Capture the cell that displays the provided text and extract its [x, y] central coordinate. 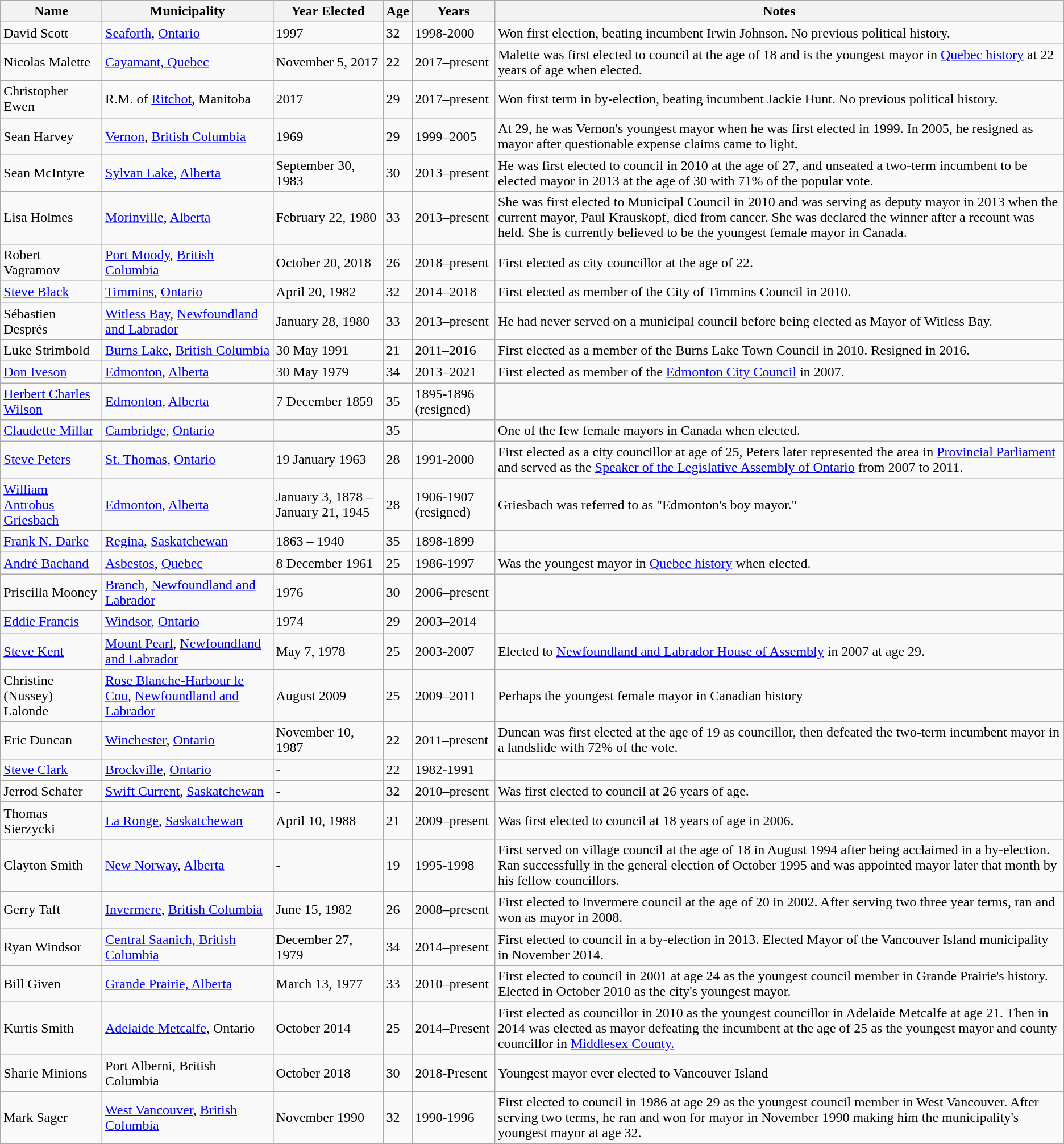
1976 [328, 592]
Elected to Newfoundland and Labrador House of Assembly in 2007 at age 29. [779, 651]
Kurtis Smith [51, 1029]
2013–2021 [454, 372]
Was first elected to council at 26 years of age. [779, 791]
Thomas Sierzycki [51, 821]
R.M. of Ritchot, Manitoba [188, 99]
1895-1896 (resigned) [454, 401]
Port Moody, British Columbia [188, 263]
Malette was first elected to council at the age of 18 and is the youngest mayor in Quebec history at 22 years of age when elected. [779, 63]
Clayton Smith [51, 865]
Mark Sager [51, 1118]
2011–2016 [454, 350]
April 10, 1988 [328, 821]
Herbert Charles Wilson [51, 401]
Windsor, Ontario [188, 622]
Duncan was first elected at the age of 19 as councillor, then defeated the two-term incumbent mayor in a landslide with 72% of the vote. [779, 740]
Sébastien Després [51, 321]
Years [454, 11]
30 May 1991 [328, 350]
1999–2005 [454, 136]
Steve Kent [51, 651]
Sharie Minions [51, 1073]
Central Saanich, British Columbia [188, 947]
1991-2000 [454, 460]
Swift Current, Saskatchewan [188, 791]
2008–present [454, 909]
William Antrobus Griesbach [51, 505]
Cayamant, Quebec [188, 63]
West Vancouver, British Columbia [188, 1118]
February 22, 1980 [328, 218]
Mount Pearl, Newfoundland and Labrador [188, 651]
Witless Bay, Newfoundland and Labrador [188, 321]
1898-1899 [454, 542]
Adelaide Metcalfe, Ontario [188, 1029]
Jerrod Schafer [51, 791]
Year Elected [328, 11]
1986-1997 [454, 563]
1969 [328, 136]
Invermere, British Columbia [188, 909]
30 May 1979 [328, 372]
Perhaps the youngest female mayor in Canadian history [779, 696]
October 2018 [328, 1073]
Won first term in by-election, beating incumbent Jackie Hunt. No previous political history. [779, 99]
David Scott [51, 33]
First elected as city councillor at the age of 22. [779, 263]
Regina, Saskatchewan [188, 542]
2014–Present [454, 1029]
Age [398, 11]
2014–present [454, 947]
He had never served on a municipal council before being elected as Mayor of Witless Bay. [779, 321]
Was first elected to council at 18 years of age in 2006. [779, 821]
1990-1996 [454, 1118]
2003-2007 [454, 651]
1995-1998 [454, 865]
Municipality [188, 11]
19 January 1963 [328, 460]
Rose Blanche-Harbour le Cou, Newfoundland and Labrador [188, 696]
1974 [328, 622]
First elected to Invermere council at the age of 20 in 2002. After serving two three year terms, ran and won as mayor in 2008. [779, 909]
Was the youngest mayor in Quebec history when elected. [779, 563]
19 [398, 865]
August 2009 [328, 696]
Asbestos, Quebec [188, 563]
1906-1907 (resigned) [454, 505]
April 20, 1982 [328, 292]
Name [51, 11]
May 7, 1978 [328, 651]
1998-2000 [454, 33]
Griesbach was referred to as "Edmonton's boy mayor." [779, 505]
Won first election, beating incumbent Irwin Johnson. No previous political history. [779, 33]
André Bachand [51, 563]
September 30, 1983 [328, 173]
June 15, 1982 [328, 909]
La Ronge, Saskatchewan [188, 821]
2018–present [454, 263]
Morinville, Alberta [188, 218]
Timmins, Ontario [188, 292]
Branch, Newfoundland and Labrador [188, 592]
2003–2014 [454, 622]
Frank N. Darke [51, 542]
Steve Clark [51, 769]
October 20, 2018 [328, 263]
November 1990 [328, 1118]
Burns Lake, British Columbia [188, 350]
First elected to council in a by-election in 2013. Elected Mayor of the Vancouver Island municipality in November 2014. [779, 947]
January 28, 1980 [328, 321]
Port Alberni, British Columbia [188, 1073]
Notes [779, 11]
7 December 1859 [328, 401]
2006–present [454, 592]
Grande Prairie, Alberta [188, 984]
New Norway, Alberta [188, 865]
Don Iveson [51, 372]
1982-1991 [454, 769]
Winchester, Ontario [188, 740]
First elected as member of the City of Timmins Council in 2010. [779, 292]
November 10, 1987 [328, 740]
1863 – 1940 [328, 542]
Nicolas Malette [51, 63]
March 13, 1977 [328, 984]
November 5, 2017 [328, 63]
Steve Peters [51, 460]
Seaforth, Ontario [188, 33]
St. Thomas, Ontario [188, 460]
2011–present [454, 740]
2017 [328, 99]
Sean Harvey [51, 136]
2009–present [454, 821]
Sean McIntyre [51, 173]
December 27, 1979 [328, 947]
Brockville, Ontario [188, 769]
Christopher Ewen [51, 99]
Gerry Taft [51, 909]
Lisa Holmes [51, 218]
Cambridge, Ontario [188, 431]
Christine (Nussey) Lalonde [51, 696]
2018-Present [454, 1073]
October 2014 [328, 1029]
Bill Given [51, 984]
Vernon, British Columbia [188, 136]
Youngest mayor ever elected to Vancouver Island [779, 1073]
Luke Strimbold [51, 350]
Claudette Millar [51, 431]
First elected as a member of the Burns Lake Town Council in 2010. Resigned in 2016. [779, 350]
One of the few female mayors in Canada when elected. [779, 431]
Eric Duncan [51, 740]
First elected as member of the Edmonton City Council in 2007. [779, 372]
8 December 1961 [328, 563]
Steve Black [51, 292]
Robert Vagramov [51, 263]
1997 [328, 33]
Priscilla Mooney [51, 592]
2014–2018 [454, 292]
January 3, 1878 – January 21, 1945 [328, 505]
Ryan Windsor [51, 947]
2009–2011 [454, 696]
Eddie Francis [51, 622]
Sylvan Lake, Alberta [188, 173]
